Return the (X, Y) coordinate for the center point of the cell that contains the specified text.  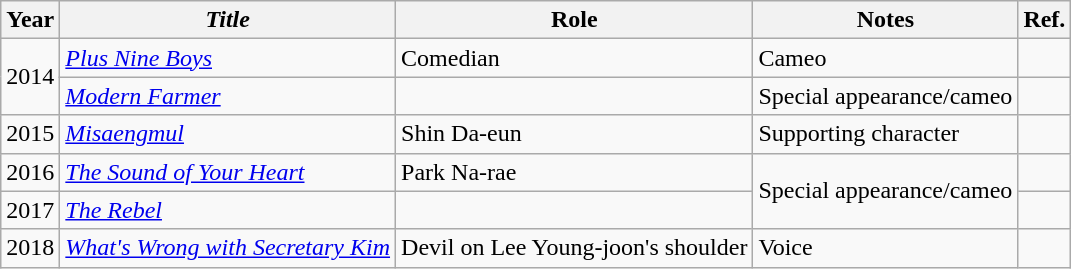
Notes (886, 20)
2018 (30, 248)
Misaengmul (228, 134)
Ref. (1044, 20)
Role (574, 20)
Plus Nine Boys (228, 58)
2015 (30, 134)
2014 (30, 77)
The Rebel (228, 210)
2016 (30, 172)
Title (228, 20)
Cameo (886, 58)
What's Wrong with Secretary Kim (228, 248)
Year (30, 20)
Park Na-rae (574, 172)
Supporting character (886, 134)
Comedian (574, 58)
Devil on Lee Young-joon's shoulder (574, 248)
Shin Da-eun (574, 134)
Voice (886, 248)
The Sound of Your Heart (228, 172)
2017 (30, 210)
Modern Farmer (228, 96)
